Find where the given text appears and provide that cell's center as (X, Y) coordinate. 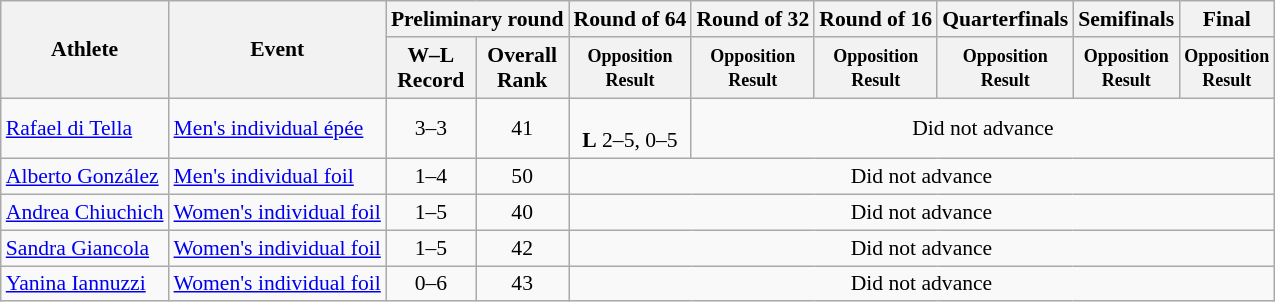
40 (522, 213)
W–LRecord (431, 68)
0–6 (431, 284)
Quarterfinals (1005, 19)
Rafael di Tella (85, 128)
Andrea Chiuchich (85, 213)
Men's individual foil (278, 177)
1–4 (431, 177)
Athlete (85, 50)
3–3 (431, 128)
Round of 16 (876, 19)
OverallRank (522, 68)
Round of 32 (752, 19)
41 (522, 128)
Semifinals (1126, 19)
42 (522, 248)
43 (522, 284)
Yanina Iannuzzi (85, 284)
Men's individual épée (278, 128)
Event (278, 50)
Round of 64 (630, 19)
50 (522, 177)
Alberto González (85, 177)
Sandra Giancola (85, 248)
L 2–5, 0–5 (630, 128)
Final (1226, 19)
Preliminary round (478, 19)
